Pinpoint the cell where the given text exists, returning its [X, Y] midpoint coordinate. 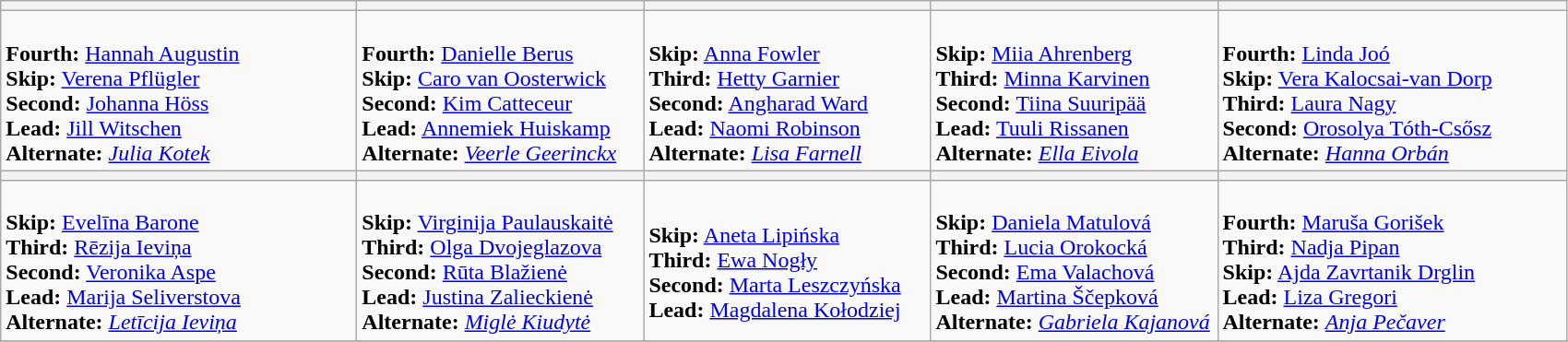
Skip: Evelīna Barone Third: Rēzija Ieviņa Second: Veronika Aspe Lead: Marija Seliverstova Alternate: Letīcija Ieviņa [179, 260]
Fourth: Hannah Augustin Skip: Verena Pflügler Second: Johanna Höss Lead: Jill Witschen Alternate: Julia Kotek [179, 90]
Skip: Virginija Paulauskaitė Third: Olga Dvojeglazova Second: Rūta Blažienė Lead: Justina Zalieckienė Alternate: Miglė Kiudytė [500, 260]
Fourth: Linda Joó Skip: Vera Kalocsai-van Dorp Third: Laura Nagy Second: Orosolya Tóth-Csősz Alternate: Hanna Orbán [1393, 90]
Skip: Daniela Matulová Third: Lucia Orokocká Second: Ema Valachová Lead: Martina Ščepková Alternate: Gabriela Kajanová [1074, 260]
Fourth: Danielle Berus Skip: Caro van Oosterwick Second: Kim Catteceur Lead: Annemiek Huiskamp Alternate: Veerle Geerinckx [500, 90]
Skip: Anna Fowler Third: Hetty Garnier Second: Angharad Ward Lead: Naomi Robinson Alternate: Lisa Farnell [788, 90]
Skip: Aneta Lipińska Third: Ewa Nogły Second: Marta Leszczyńska Lead: Magdalena Kołodziej [788, 260]
Fourth: Maruša Gorišek Third: Nadja Pipan Skip: Ajda Zavrtanik Drglin Lead: Liza Gregori Alternate: Anja Pečaver [1393, 260]
Skip: Miia Ahrenberg Third: Minna Karvinen Second: Tiina Suuripää Lead: Tuuli Rissanen Alternate: Ella Eivola [1074, 90]
